Search for the cell housing the specified text and yield its (X, Y) center coordinate. 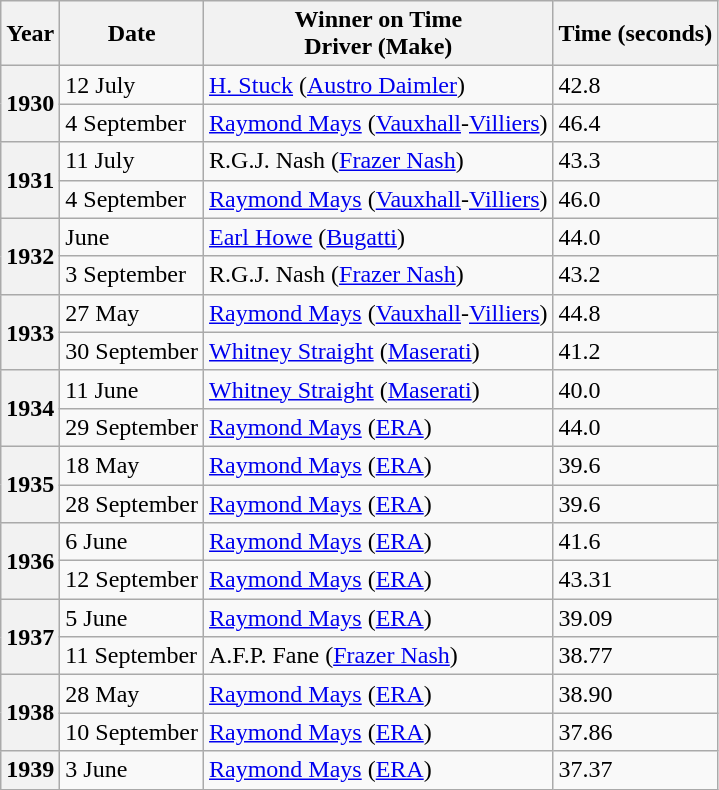
3 September (132, 275)
June (132, 237)
28 September (132, 503)
1939 (30, 770)
43.3 (636, 161)
18 May (132, 465)
29 September (132, 427)
46.4 (636, 123)
1936 (30, 561)
1938 (30, 713)
6 June (132, 542)
38.77 (636, 656)
1931 (30, 180)
38.90 (636, 694)
11 September (132, 656)
43.31 (636, 580)
1933 (30, 332)
Date (132, 34)
10 September (132, 732)
A.F.P. Fane (Frazer Nash) (379, 656)
41.2 (636, 351)
1937 (30, 637)
H. Stuck (Austro Daimler) (379, 85)
12 September (132, 580)
1932 (30, 256)
Year (30, 34)
5 June (132, 618)
11 June (132, 389)
11 July (132, 161)
Earl Howe (Bugatti) (379, 237)
46.0 (636, 199)
12 July (132, 85)
3 June (132, 770)
39.09 (636, 618)
37.86 (636, 732)
Winner on Time Driver (Make) (379, 34)
44.8 (636, 313)
27 May (132, 313)
37.37 (636, 770)
1935 (30, 484)
1934 (30, 408)
40.0 (636, 389)
43.2 (636, 275)
42.8 (636, 85)
41.6 (636, 542)
Time (seconds) (636, 34)
1930 (30, 104)
28 May (132, 694)
30 September (132, 351)
